Extract the (x, y) coordinate from the center of the cell holding the provided text.  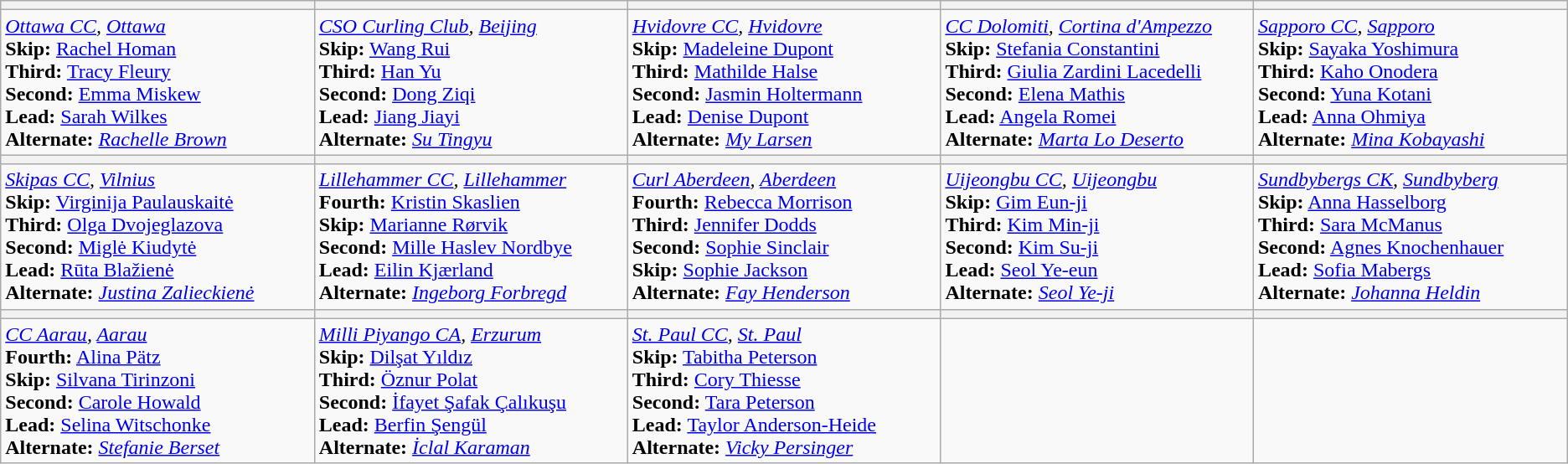
Ottawa CC, OttawaSkip: Rachel Homan Third: Tracy Fleury Second: Emma Miskew Lead: Sarah Wilkes Alternate: Rachelle Brown (157, 82)
Curl Aberdeen, AberdeenFourth: Rebecca Morrison Third: Jennifer Dodds Second: Sophie Sinclair Skip: Sophie Jackson Alternate: Fay Henderson (784, 236)
Sundbybergs CK, SundbybergSkip: Anna Hasselborg Third: Sara McManus Second: Agnes Knochenhauer Lead: Sofia Mabergs Alternate: Johanna Heldin (1411, 236)
Skipas CC, VilniusSkip: Virginija Paulauskaitė Third: Olga Dvojeglazova Second: Miglė Kiudytė Lead: Rūta Blažienė Alternate: Justina Zalieckienė (157, 236)
CC Aarau, AarauFourth: Alina Pätz Skip: Silvana Tirinzoni Second: Carole Howald Lead: Selina Witschonke Alternate: Stefanie Berset (157, 390)
Uijeongbu CC, UijeongbuSkip: Gim Eun-ji Third: Kim Min-ji Second: Kim Su-ji Lead: Seol Ye-eun Alternate: Seol Ye-ji (1097, 236)
Hvidovre CC, HvidovreSkip: Madeleine Dupont Third: Mathilde Halse Second: Jasmin Holtermann Lead: Denise Dupont Alternate: My Larsen (784, 82)
Sapporo CC, SapporoSkip: Sayaka Yoshimura Third: Kaho Onodera Second: Yuna Kotani Lead: Anna Ohmiya Alternate: Mina Kobayashi (1411, 82)
St. Paul CC, St. PaulSkip: Tabitha Peterson Third: Cory Thiesse Second: Tara Peterson Lead: Taylor Anderson-Heide Alternate: Vicky Persinger (784, 390)
Milli Piyango CA, ErzurumSkip: Dilşat Yıldız Third: Öznur Polat Second: İfayet Şafak Çalıkuşu Lead: Berfin Şengül Alternate: İclal Karaman (471, 390)
CSO Curling Club, BeijingSkip: Wang Rui Third: Han Yu Second: Dong Ziqi Lead: Jiang Jiayi Alternate: Su Tingyu (471, 82)
